Return the (x, y) coordinate for the center point of the cell that contains the specified text.  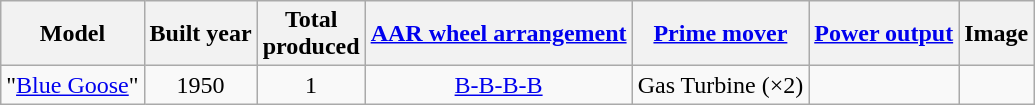
Totalproduced (311, 34)
Model (72, 34)
Gas Turbine (×2) (720, 85)
Prime mover (720, 34)
"Blue Goose" (72, 85)
Built year (200, 34)
AAR wheel arrangement (498, 34)
1950 (200, 85)
1 (311, 85)
Power output (884, 34)
B-B-B-B (498, 85)
Image (996, 34)
